Provide the (x, y) coordinate of the cell's center where the given text is located.  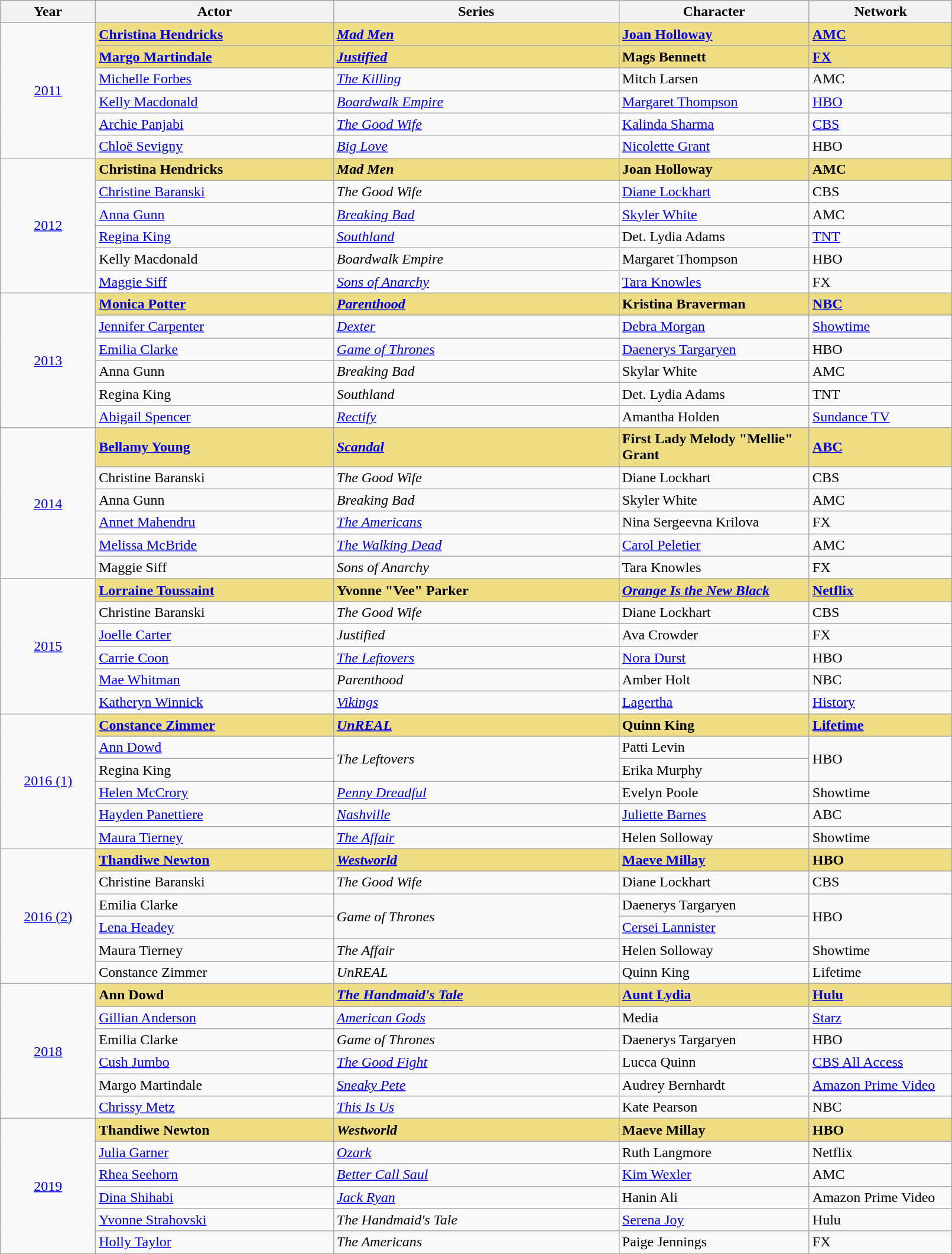
Year (48, 12)
2014 (48, 503)
Jennifer Carpenter (215, 327)
Nicolette Grant (714, 147)
Evelyn Poole (714, 792)
Abigail Spencer (215, 417)
Audrey Bernhardt (714, 1085)
Cersei Lannister (714, 927)
Carrie Coon (215, 658)
Actor (215, 12)
Helen McCrory (215, 792)
Julia Garner (215, 1152)
Joelle Carter (215, 635)
2011 (48, 90)
Ruth Langmore (714, 1152)
Kate Pearson (714, 1107)
Chloë Sevigny (215, 147)
Aunt Lydia (714, 995)
Scandal (476, 447)
Paige Jennings (714, 1242)
Juliette Barnes (714, 815)
Yvonne "Vee" Parker (476, 590)
Lagertha (714, 703)
The Walking Dead (476, 545)
Hanin Ali (714, 1197)
2013 (48, 360)
2015 (48, 646)
Bellamy Young (215, 447)
Vikings (476, 703)
2016 (2) (48, 916)
Sundance TV (880, 417)
Nora Durst (714, 658)
Series (476, 12)
History (880, 703)
Katheryn Winnick (215, 703)
Archie Panjabi (215, 124)
Dina Shihabi (215, 1197)
Carol Peletier (714, 545)
Serena Joy (714, 1220)
First Lady Melody "Mellie" Grant (714, 447)
Hayden Panettiere (215, 815)
The Killing (476, 79)
Nashville (476, 815)
Jack Ryan (476, 1197)
Amber Holt (714, 680)
Amantha Holden (714, 417)
Better Call Saul (476, 1175)
Rhea Seehorn (215, 1175)
The Good Fight (476, 1063)
Lena Headey (215, 927)
Kristina Braverman (714, 304)
Orange Is the New Black (714, 590)
Michelle Forbes (215, 79)
Lucca Quinn (714, 1063)
Nina Sergeevna Krilova (714, 522)
Ava Crowder (714, 635)
Chrissy Metz (215, 1107)
Kim Wexler (714, 1175)
CBS All Access (880, 1063)
Annet Mahendru (215, 522)
2012 (48, 225)
2016 (1) (48, 781)
This Is Us (476, 1107)
Sneaky Pete (476, 1085)
Mitch Larsen (714, 79)
Lorraine Toussaint (215, 590)
Ozark (476, 1152)
Big Love (476, 147)
Monica Potter (215, 304)
Melissa McBride (215, 545)
Skylar White (714, 372)
Network (880, 12)
Erika Murphy (714, 770)
Character (714, 12)
Dexter (476, 327)
American Gods (476, 1017)
Debra Morgan (714, 327)
Mae Whitman (215, 680)
Rectify (476, 417)
2019 (48, 1186)
Gillian Anderson (215, 1017)
Holly Taylor (215, 1242)
Cush Jumbo (215, 1063)
Yvonne Strahovski (215, 1220)
Mags Bennett (714, 57)
Penny Dreadful (476, 792)
Kalinda Sharma (714, 124)
Patti Levin (714, 748)
Starz (880, 1017)
Media (714, 1017)
2018 (48, 1051)
